Locate the cell with the specified text and output its (X, Y) center coordinate. 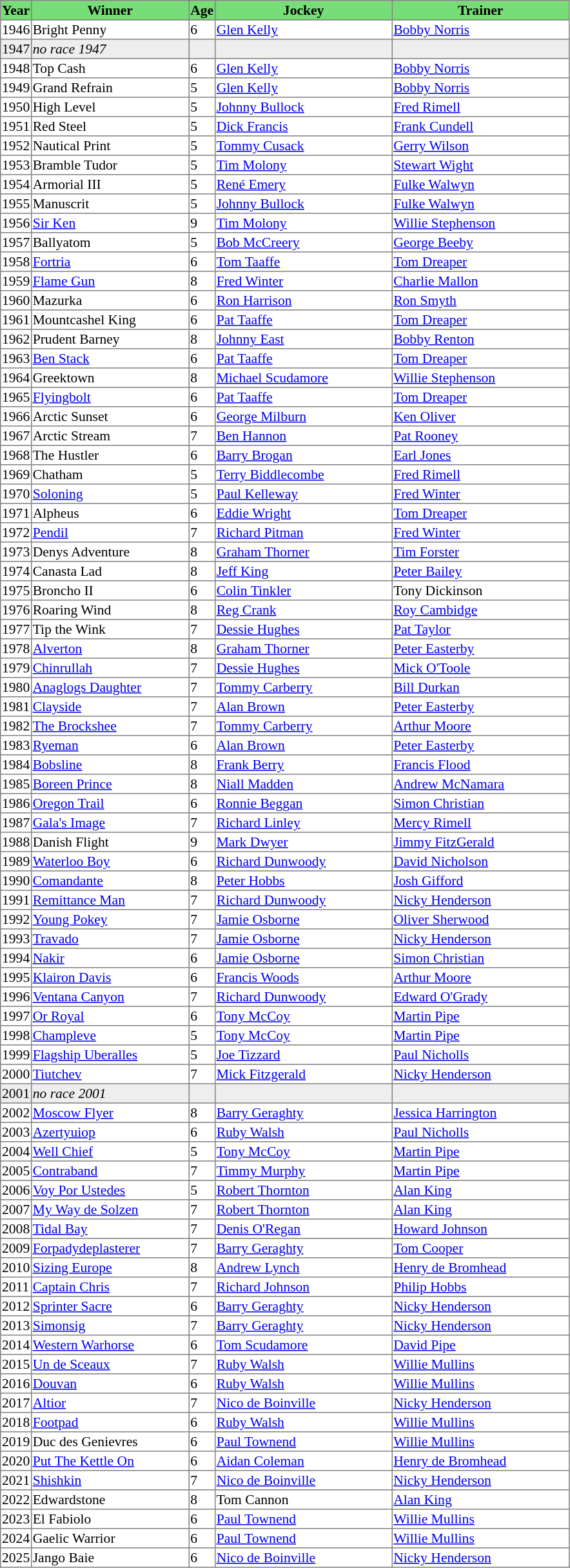
1953 (16, 165)
Ken Oliver (480, 416)
Tip the Wink (110, 629)
Age (202, 10)
Earl Jones (480, 455)
Moscow Flyer (110, 1113)
Tom Cannon (303, 1500)
El Fabiolo (110, 1519)
2003 (16, 1132)
Jimmy FitzGerald (480, 842)
Altior (110, 1403)
1990 (16, 881)
Barry Brogan (303, 455)
1985 (16, 784)
2017 (16, 1403)
Reg Crank (303, 610)
1981 (16, 707)
Forpadydeplasterer (110, 1248)
1991 (16, 900)
2023 (16, 1519)
René Emery (303, 184)
1997 (16, 1016)
Mercy Rimell (480, 823)
1982 (16, 726)
Mick O'Toole (480, 668)
Trainer (480, 10)
1950 (16, 107)
1970 (16, 494)
Remittance Man (110, 900)
1951 (16, 126)
1956 (16, 223)
Aidan Coleman (303, 1461)
2018 (16, 1422)
Nakir (110, 958)
1946 (16, 30)
2012 (16, 1306)
Anaglogs Daughter (110, 687)
Edward O'Grady (480, 997)
Un de Sceaux (110, 1364)
Frank Cundell (480, 126)
2025 (16, 1558)
Footpad (110, 1422)
1999 (16, 1055)
Prudent Barney (110, 339)
1969 (16, 475)
1968 (16, 455)
1980 (16, 687)
Paul Kelleway (303, 494)
no race 1947 (110, 49)
Pendil (110, 533)
Travado (110, 939)
1976 (16, 610)
2019 (16, 1442)
2013 (16, 1326)
Gala's Image (110, 823)
2024 (16, 1538)
Chatham (110, 475)
2004 (16, 1151)
David Pipe (480, 1345)
Douvan (110, 1384)
Pat Rooney (480, 436)
Bobby Renton (480, 339)
Nautical Print (110, 146)
1998 (16, 1035)
Shishkin (110, 1480)
Top Cash (110, 68)
1965 (16, 397)
1973 (16, 552)
Bramble Tudor (110, 165)
Armorial III (110, 184)
Soloning (110, 494)
Red Steel (110, 126)
Colin Tinkler (303, 591)
David Nicholson (480, 861)
1962 (16, 339)
Jockey (303, 10)
Ben Hannon (303, 436)
Tony Dickinson (480, 591)
2000 (16, 1074)
Francis Woods (303, 977)
1983 (16, 745)
Terry Biddlecombe (303, 475)
Tom Taaffe (303, 262)
1948 (16, 68)
George Milburn (303, 416)
Greektown (110, 378)
1988 (16, 842)
Waterloo Boy (110, 861)
1989 (16, 861)
Ventana Canyon (110, 997)
1952 (16, 146)
Tidal Bay (110, 1229)
Clayside (110, 707)
Jango Baie (110, 1558)
Contraband (110, 1171)
Timmy Murphy (303, 1171)
Gaelic Warrior (110, 1538)
The Brockshee (110, 726)
Tommy Cusack (303, 146)
2020 (16, 1461)
Year (16, 10)
Tim Forster (480, 552)
Voy Por Ustedes (110, 1190)
Ben Stack (110, 358)
Pat Taylor (480, 629)
Sir Ken (110, 223)
1975 (16, 591)
Alverton (110, 649)
1958 (16, 262)
1971 (16, 513)
Michael Scudamore (303, 378)
1964 (16, 378)
Peter Hobbs (303, 881)
1995 (16, 977)
1960 (16, 300)
Comandante (110, 881)
Danish Flight (110, 842)
Oregon Trail (110, 803)
2009 (16, 1248)
Sizing Europe (110, 1268)
1949 (16, 88)
Jessica Harrington (480, 1113)
1954 (16, 184)
1996 (16, 997)
1966 (16, 416)
High Level (110, 107)
Edwardstone (110, 1500)
Ronnie Beggan (303, 803)
1978 (16, 649)
Peter Bailey (480, 571)
Sprinter Sacre (110, 1306)
Howard Johnson (480, 1229)
1959 (16, 281)
2007 (16, 1210)
Winner (110, 10)
Tiutchev (110, 1074)
2008 (16, 1229)
2011 (16, 1287)
Francis Flood (480, 765)
2001 (16, 1093)
Young Pokey (110, 919)
Arctic Stream (110, 436)
1974 (16, 571)
Broncho II (110, 591)
Flagship Uberalles (110, 1055)
Canasta Lad (110, 571)
My Way de Solzen (110, 1210)
Richard Johnson (303, 1287)
Charlie Mallon (480, 281)
Mark Dwyer (303, 842)
2015 (16, 1364)
Flyingbolt (110, 397)
Champleve (110, 1035)
Josh Gifford (480, 881)
1947 (16, 49)
Klairon Davis (110, 977)
2014 (16, 1345)
Tom Scudamore (303, 1345)
1993 (16, 939)
Joe Tizzard (303, 1055)
Alpheus (110, 513)
1979 (16, 668)
Eddie Wright (303, 513)
The Hustler (110, 455)
1967 (16, 436)
Andrew Lynch (303, 1268)
2016 (16, 1384)
Simonsig (110, 1326)
Grand Refrain (110, 88)
Stewart Wight (480, 165)
2002 (16, 1113)
Roaring Wind (110, 610)
Roy Cambidge (480, 610)
Niall Madden (303, 784)
Well Chief (110, 1151)
2010 (16, 1268)
Gerry Wilson (480, 146)
Mick Fitzgerald (303, 1074)
Tom Cooper (480, 1248)
Ryeman (110, 745)
Andrew McNamara (480, 784)
1963 (16, 358)
Richard Linley (303, 823)
Flame Gun (110, 281)
Boreen Prince (110, 784)
Chinrullah (110, 668)
George Beeby (480, 242)
Oliver Sherwood (480, 919)
1994 (16, 958)
Jeff King (303, 571)
Ron Smyth (480, 300)
Ballyatom (110, 242)
1961 (16, 320)
Johnny East (303, 339)
Frank Berry (303, 765)
Duc des Genievres (110, 1442)
2022 (16, 1500)
Put The Kettle On (110, 1461)
Western Warhorse (110, 1345)
no race 2001 (110, 1093)
Bobsline (110, 765)
Azertyuiop (110, 1132)
1984 (16, 765)
Or Royal (110, 1016)
2006 (16, 1190)
2021 (16, 1480)
Ron Harrison (303, 300)
Bob McCreery (303, 242)
Denys Adventure (110, 552)
Mountcashel King (110, 320)
Captain Chris (110, 1287)
Fortria (110, 262)
Philip Hobbs (480, 1287)
Bright Penny (110, 30)
Mazurka (110, 300)
1992 (16, 919)
Bill Durkan (480, 687)
Manuscrit (110, 204)
Arctic Sunset (110, 416)
1957 (16, 242)
Richard Pitman (303, 533)
1986 (16, 803)
Dick Francis (303, 126)
1955 (16, 204)
1987 (16, 823)
1972 (16, 533)
1977 (16, 629)
2005 (16, 1171)
Denis O'Regan (303, 1229)
